Return (x, y) of the center of cell containing provided text 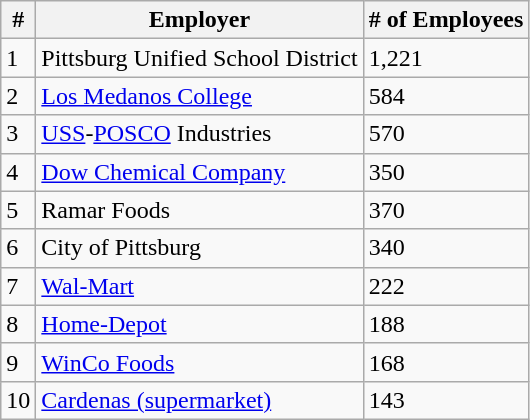
350 (446, 172)
Pittsburg Unified School District (200, 58)
2 (18, 96)
143 (446, 400)
Dow Chemical Company (200, 172)
5 (18, 210)
4 (18, 172)
Employer (200, 20)
9 (18, 362)
1,221 (446, 58)
222 (446, 286)
6 (18, 248)
City of Pittsburg (200, 248)
168 (446, 362)
570 (446, 134)
WinCo Foods (200, 362)
Wal-Mart (200, 286)
584 (446, 96)
Home-Depot (200, 324)
# of Employees (446, 20)
3 (18, 134)
# (18, 20)
Los Medanos College (200, 96)
Cardenas (supermarket) (200, 400)
370 (446, 210)
USS-POSCO Industries (200, 134)
340 (446, 248)
Ramar Foods (200, 210)
10 (18, 400)
8 (18, 324)
1 (18, 58)
7 (18, 286)
188 (446, 324)
